Locate the cell with the specified text and output its [X, Y] center coordinate. 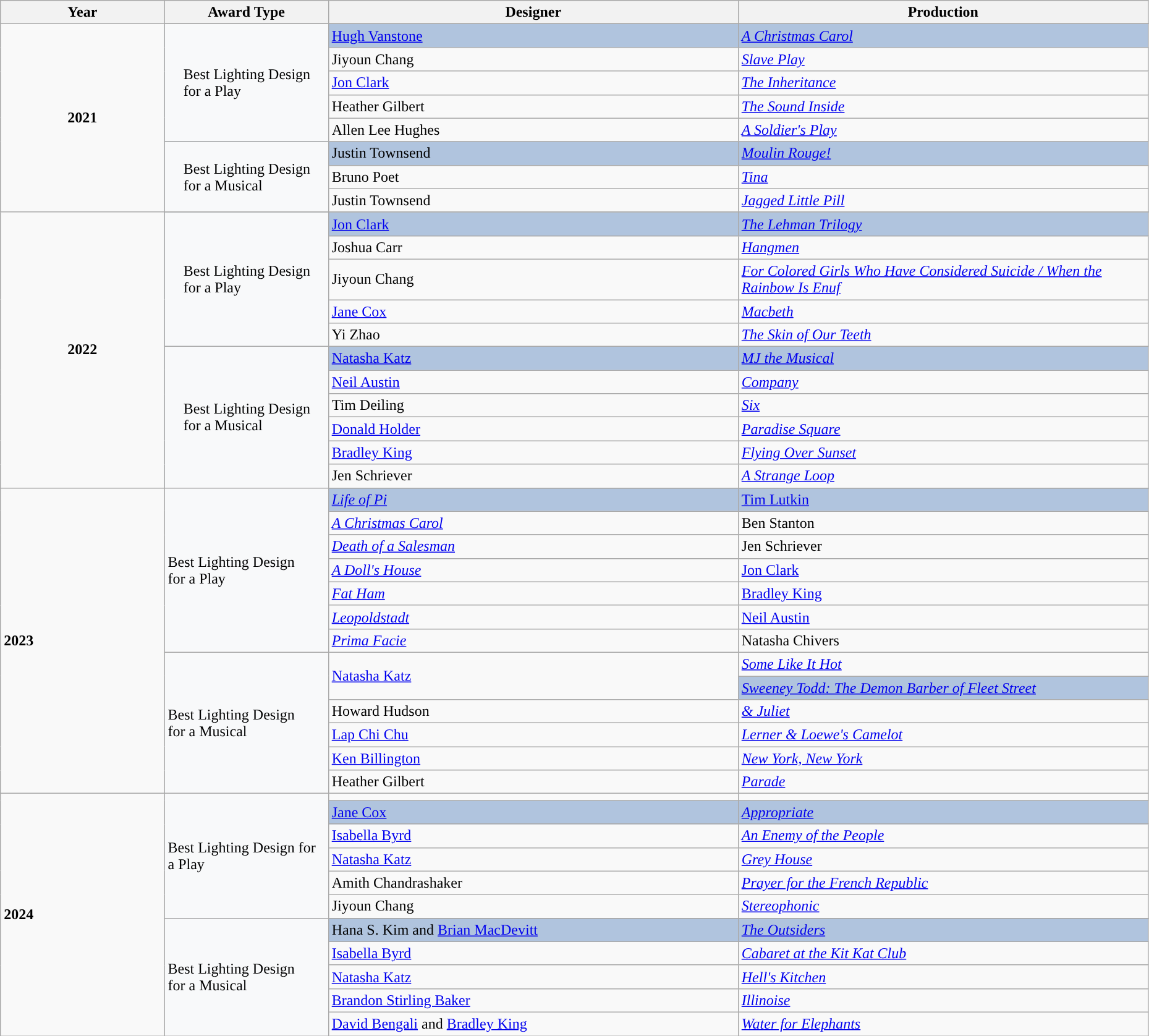
Bruno Poet [533, 177]
The Outsiders [943, 930]
A Doll's House [533, 570]
Lap Chi Chu [533, 735]
The Inheritance [943, 83]
The Skin of Our Teeth [943, 335]
For Colored Girls Who Have Considered Suicide / When the Rainbow Is Enuf [943, 279]
A Soldier's Play [943, 130]
Tina [943, 177]
Appropriate [943, 812]
Flying Over Sunset [943, 452]
David Bengali and Bradley King [533, 1024]
Howard Hudson [533, 711]
Brandon Stirling Baker [533, 1000]
Death of a Salesman [533, 546]
Award Type [246, 12]
Tim Lutkin [943, 499]
Parade [943, 782]
Illinoise [943, 1000]
Prayer for the French Republic [943, 883]
Leopoldstadt [533, 617]
Ken Billington [533, 758]
An Enemy of the People [943, 836]
Paradise Square [943, 429]
Prima Facie [533, 640]
Natasha Chivers [943, 640]
Donald Holder [533, 429]
Yi Zhao [533, 335]
The Lehman Trilogy [943, 224]
The Sound Inside [943, 106]
Hugh Vanstone [533, 36]
Hell's Kitchen [943, 977]
Amith Chandrashaker [533, 883]
Year [83, 12]
2021 [83, 118]
Stereophonic [943, 906]
Hangmen [943, 247]
Cabaret at the Kit Kat Club [943, 953]
Fat Ham [533, 593]
Company [943, 382]
Sweeney Todd: The Demon Barber of Fleet Street [943, 688]
Production [943, 12]
Designer [533, 12]
Jagged Little Pill [943, 200]
Life of Pi [533, 499]
Hana S. Kim and Brian MacDevitt [533, 930]
Slave Play [943, 59]
New York, New York [943, 758]
Lerner & Loewe's Camelot [943, 735]
A Strange Loop [943, 476]
2022 [83, 350]
Allen Lee Hughes [533, 130]
MJ the Musical [943, 359]
Six [943, 405]
Grey House [943, 859]
& Juliet [943, 711]
Moulin Rouge! [943, 153]
Tim Deiling [533, 405]
Some Like It Hot [943, 664]
Ben Stanton [943, 523]
2024 [83, 915]
Water for Elephants [943, 1024]
Joshua Carr [533, 247]
2023 [83, 640]
Macbeth [943, 311]
